Determine the (X, Y) coordinate at the center of the cell enclosing the given text.  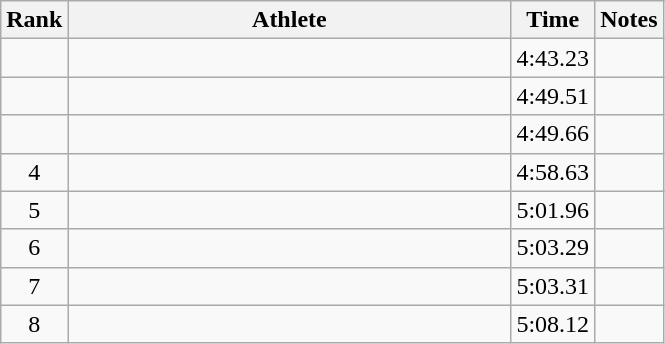
8 (34, 324)
Time (553, 20)
5:03.31 (553, 286)
5:03.29 (553, 248)
7 (34, 286)
4:49.51 (553, 96)
6 (34, 248)
5:08.12 (553, 324)
Notes (629, 20)
5 (34, 210)
4:49.66 (553, 134)
4 (34, 172)
Rank (34, 20)
4:43.23 (553, 58)
Athlete (290, 20)
5:01.96 (553, 210)
4:58.63 (553, 172)
